For the text-containing cell, return its midpoint in [x, y] coordinate format. 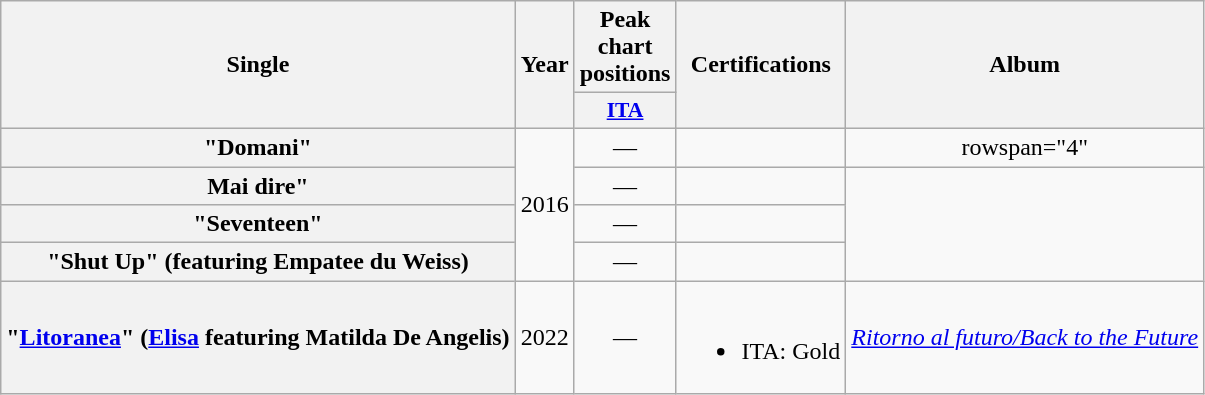
ITA: Gold [761, 338]
Certifications [761, 65]
"Seventeen" [258, 224]
Single [258, 65]
rowspan="4" [1025, 147]
Album [1025, 65]
Ritorno al futuro/Back to the Future [1025, 338]
Mai dire" [258, 185]
"Shut Up" (featuring Empatee du Weiss) [258, 262]
"Domani" [258, 147]
Peak chart positions [625, 47]
ITA [625, 111]
"Litoranea" (Elisa featuring Matilda De Angelis) [258, 338]
2016 [544, 204]
Year [544, 65]
2022 [544, 338]
